Scan for the cell matching the given text and deliver its (x, y) coordinate at center. 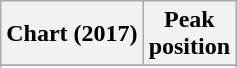
Peakposition (189, 34)
Chart (2017) (72, 34)
